Provide the (x, y) coordinate of the cell's center where the given text is located.  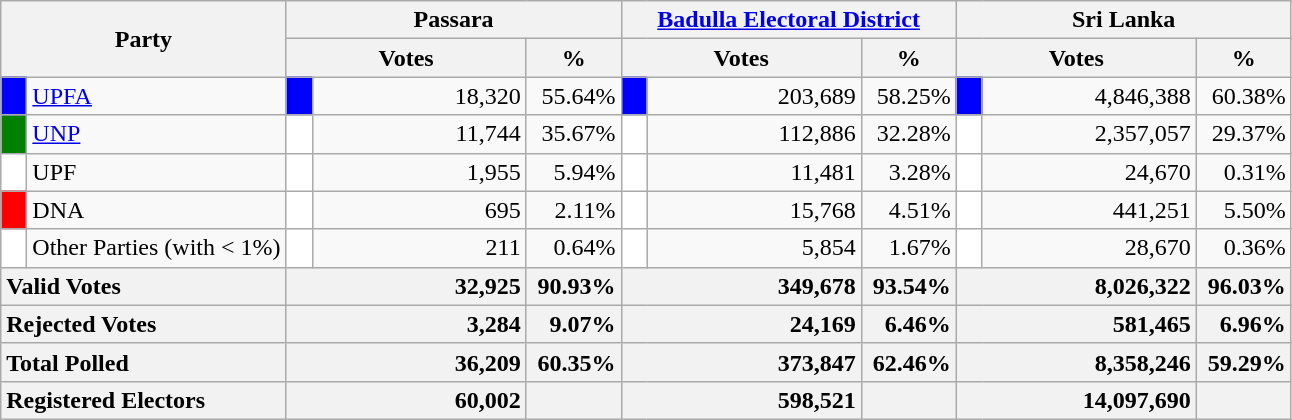
58.25% (908, 96)
Party (144, 39)
60,002 (406, 400)
Registered Electors (144, 400)
8,026,322 (1076, 286)
0.36% (1244, 248)
18,320 (419, 96)
0.31% (1244, 172)
11,744 (419, 134)
15,768 (754, 210)
Total Polled (144, 362)
Passara (454, 20)
211 (419, 248)
1,955 (419, 172)
28,670 (1089, 248)
32,925 (406, 286)
3.28% (908, 172)
11,481 (754, 172)
UPF (156, 172)
35.67% (574, 134)
24,670 (1089, 172)
60.35% (574, 362)
60.38% (1244, 96)
1.67% (908, 248)
UPFA (156, 96)
Valid Votes (144, 286)
5,854 (754, 248)
55.64% (574, 96)
373,847 (741, 362)
112,886 (754, 134)
Other Parties (with < 1%) (156, 248)
96.03% (1244, 286)
90.93% (574, 286)
581,465 (1076, 324)
UNP (156, 134)
32.28% (908, 134)
5.94% (574, 172)
62.46% (908, 362)
2,357,057 (1089, 134)
DNA (156, 210)
6.96% (1244, 324)
6.46% (908, 324)
8,358,246 (1076, 362)
93.54% (908, 286)
Sri Lanka (1124, 20)
29.37% (1244, 134)
9.07% (574, 324)
2.11% (574, 210)
0.64% (574, 248)
598,521 (741, 400)
695 (419, 210)
14,097,690 (1076, 400)
441,251 (1089, 210)
4.51% (908, 210)
Badulla Electoral District (788, 20)
349,678 (741, 286)
4,846,388 (1089, 96)
24,169 (741, 324)
5.50% (1244, 210)
3,284 (406, 324)
36,209 (406, 362)
203,689 (754, 96)
59.29% (1244, 362)
Rejected Votes (144, 324)
